Return (X, Y) of the center of cell containing provided text 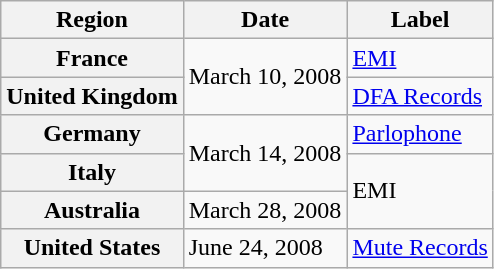
Mute Records (420, 248)
Germany (92, 134)
March 10, 2008 (265, 77)
Region (92, 20)
June 24, 2008 (265, 248)
Label (420, 20)
March 28, 2008 (265, 210)
France (92, 58)
Parlophone (420, 134)
DFA Records (420, 96)
United States (92, 248)
Date (265, 20)
United Kingdom (92, 96)
March 14, 2008 (265, 153)
Australia (92, 210)
Italy (92, 172)
